From the cell containing the given text, extract its center point as (X, Y) coordinate. 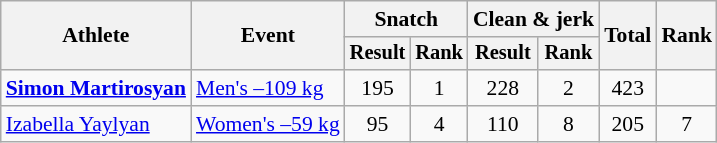
Total (628, 36)
7 (686, 124)
1 (439, 88)
205 (628, 124)
Simon Martirosyan (96, 88)
Athlete (96, 36)
Snatch (406, 19)
Event (268, 36)
Izabella Yaylyan (96, 124)
4 (439, 124)
Women's –59 kg (268, 124)
2 (568, 88)
8 (568, 124)
228 (503, 88)
Men's –109 kg (268, 88)
195 (378, 88)
423 (628, 88)
110 (503, 124)
95 (378, 124)
Clean & jerk (534, 19)
